From the cell containing the given text, extract its center point as [x, y] coordinate. 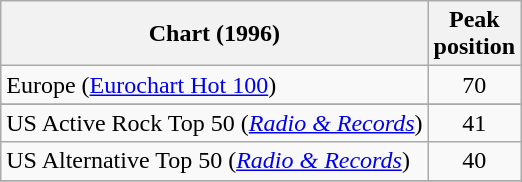
Europe (Eurochart Hot 100) [214, 85]
US Active Rock Top 50 (Radio & Records) [214, 123]
70 [474, 85]
41 [474, 123]
Chart (1996) [214, 34]
Peakposition [474, 34]
US Alternative Top 50 (Radio & Records) [214, 161]
40 [474, 161]
